Provide the (X, Y) coordinate of the cell's center where the given text is located.  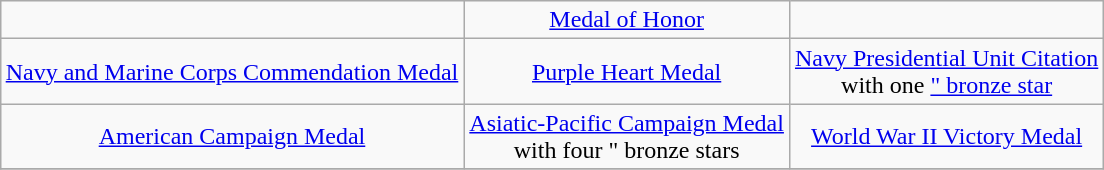
World War II Victory Medal (946, 136)
Navy and Marine Corps Commendation Medal (232, 72)
Asiatic-Pacific Campaign Medal with four " bronze stars (627, 136)
Purple Heart Medal (627, 72)
American Campaign Medal (232, 136)
Medal of Honor (627, 20)
Navy Presidential Unit Citation with one " bronze star (946, 72)
